Locate the cell with the specified text and output its (X, Y) center coordinate. 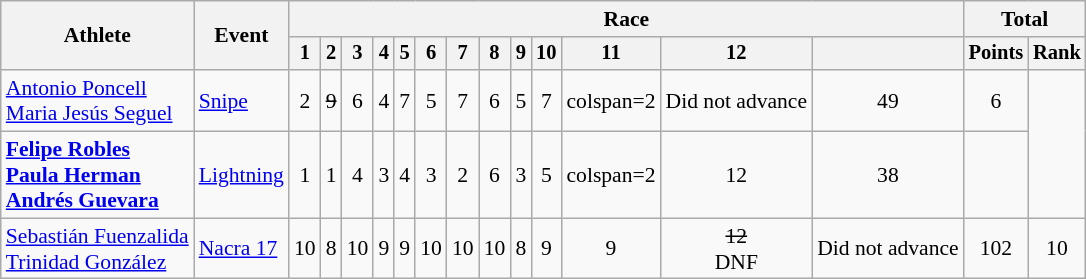
Nacra 17 (242, 248)
Race (626, 19)
12DNF (737, 248)
Lightning (242, 176)
11 (610, 54)
Antonio PoncellMaria Jesús Seguel (98, 100)
Athlete (98, 36)
Snipe (242, 100)
Rank (1057, 54)
Total (1025, 19)
Felipe RoblesPaula HermanAndrés Guevara (98, 176)
Sebastián FuenzalidaTrinidad González (98, 248)
Event (242, 36)
Points (996, 54)
102 (996, 248)
38 (888, 176)
49 (888, 100)
